Provide the (X, Y) coordinate of the cell's center where the given text is located.  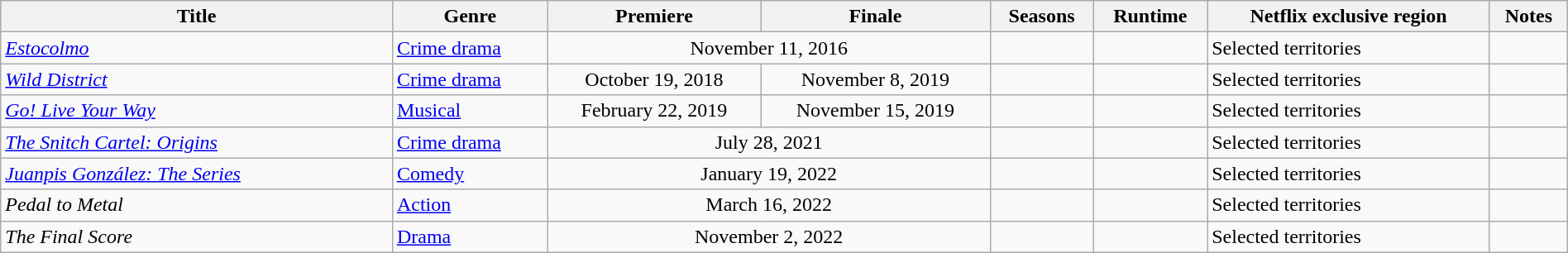
Netflix exclusive region (1349, 17)
Comedy (470, 174)
Wild District (197, 79)
The Snitch Cartel: Origins (197, 142)
Genre (470, 17)
November 2, 2022 (769, 236)
The Final Score (197, 236)
July 28, 2021 (769, 142)
Action (470, 205)
Estocolmo (197, 48)
November 15, 2019 (875, 111)
Musical (470, 111)
October 19, 2018 (653, 79)
November 11, 2016 (769, 48)
Notes (1528, 17)
March 16, 2022 (769, 205)
Drama (470, 236)
January 19, 2022 (769, 174)
Juanpis González: The Series (197, 174)
Pedal to Metal (197, 205)
Seasons (1042, 17)
Finale (875, 17)
Title (197, 17)
Go! Live Your Way (197, 111)
November 8, 2019 (875, 79)
February 22, 2019 (653, 111)
Premiere (653, 17)
Runtime (1150, 17)
